Locate the cell with the specified text and output its (x, y) center coordinate. 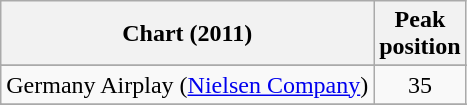
Chart (2011) (188, 34)
Germany Airplay (Nielsen Company) (188, 85)
35 (420, 85)
Peakposition (420, 34)
